Output the (X, Y) coordinate of the center of the cell containing the given text.  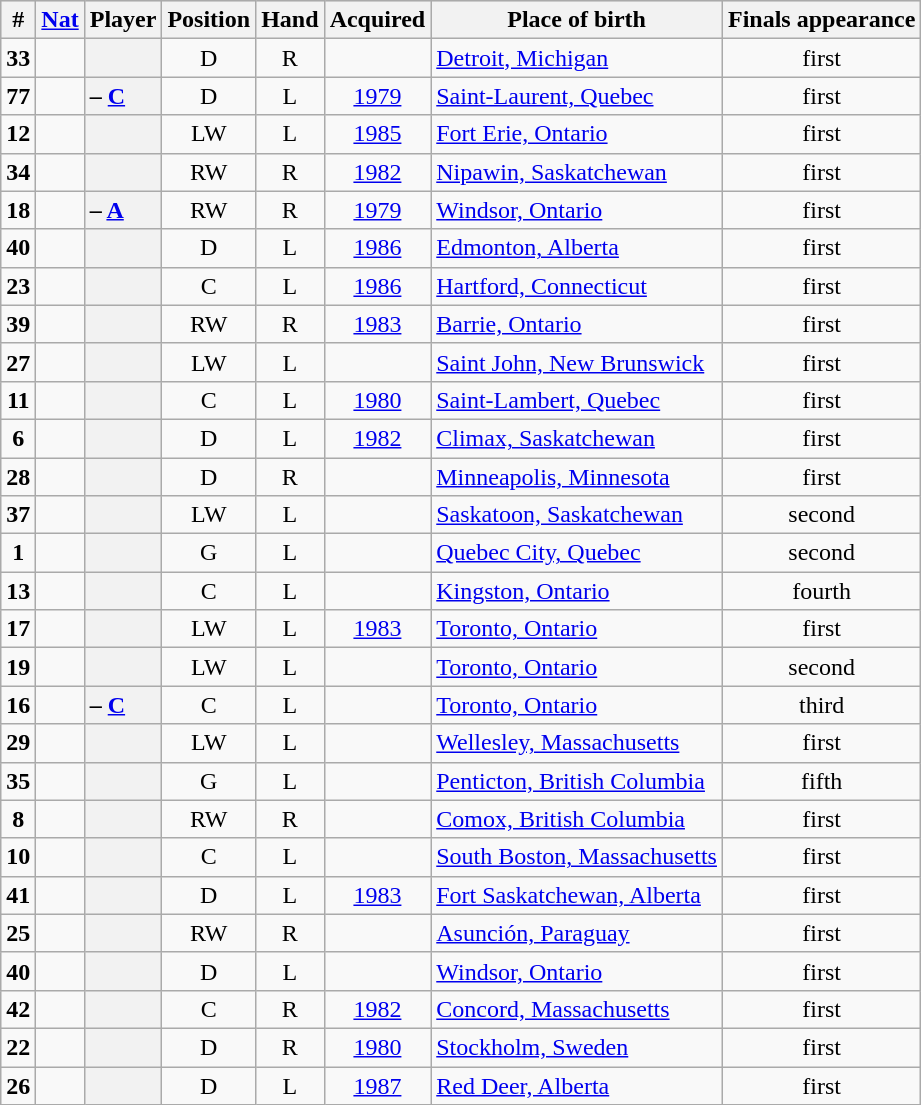
10 (18, 857)
# (18, 20)
19 (18, 667)
18 (18, 210)
Detroit, Michigan (577, 58)
Quebec City, Quebec (577, 553)
– A (123, 210)
Saint John, New Brunswick (577, 362)
Nipawin, Saskatchewan (577, 172)
42 (18, 1009)
1987 (378, 1085)
1 (18, 553)
Barrie, Ontario (577, 324)
Hand (290, 20)
South Boston, Massachusetts (577, 857)
Red Deer, Alberta (577, 1085)
Concord, Massachusetts (577, 1009)
Player (123, 20)
22 (18, 1047)
77 (18, 96)
25 (18, 933)
29 (18, 743)
Comox, British Columbia (577, 819)
Hartford, Connecticut (577, 286)
third (821, 705)
fifth (821, 781)
12 (18, 134)
34 (18, 172)
17 (18, 629)
1985 (378, 134)
Position (209, 20)
8 (18, 819)
16 (18, 705)
Finals appearance (821, 20)
Acquired (378, 20)
28 (18, 477)
Wellesley, Massachusetts (577, 743)
Asunción, Paraguay (577, 933)
41 (18, 895)
Kingston, Ontario (577, 591)
33 (18, 58)
26 (18, 1085)
23 (18, 286)
11 (18, 400)
Stockholm, Sweden (577, 1047)
Saskatoon, Saskatchewan (577, 515)
27 (18, 362)
39 (18, 324)
Climax, Saskatchewan (577, 438)
Saint-Laurent, Quebec (577, 96)
Fort Saskatchewan, Alberta (577, 895)
Edmonton, Alberta (577, 248)
37 (18, 515)
Minneapolis, Minnesota (577, 477)
Nat (60, 20)
Place of birth (577, 20)
Saint-Lambert, Quebec (577, 400)
13 (18, 591)
35 (18, 781)
Fort Erie, Ontario (577, 134)
fourth (821, 591)
6 (18, 438)
Penticton, British Columbia (577, 781)
